Determine the (X, Y) coordinate at the center of the cell enclosing the given text.  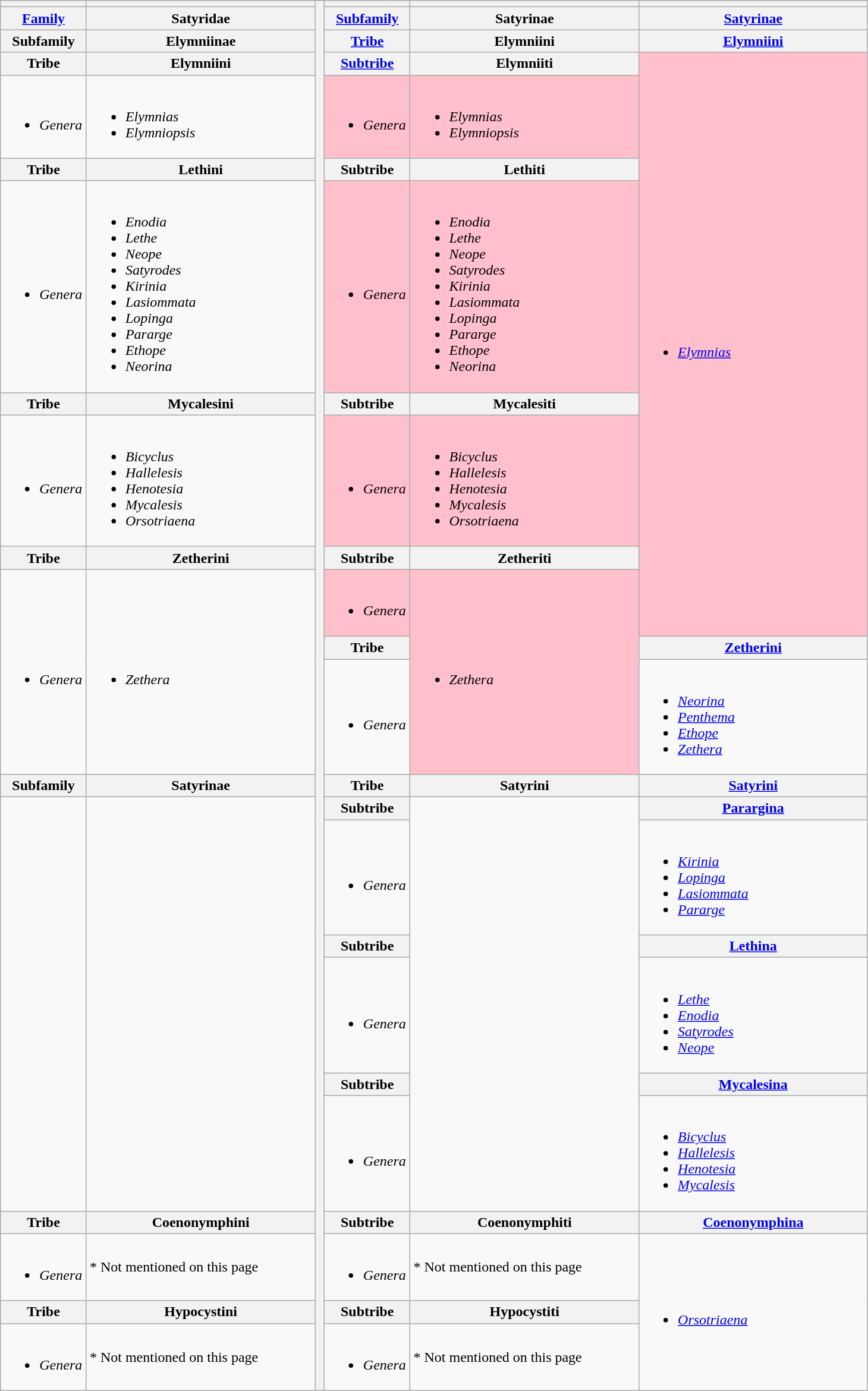
Zetheriti (524, 558)
Family (44, 18)
LetheEnodiaSatyrodesNeope (754, 1015)
Satyridae (201, 18)
Elymniiti (524, 64)
Coenonymphini (201, 1222)
KiriniaLopingaLasiommataPararge (754, 877)
Lethiti (524, 169)
BicyclusHallelesisHenotesiaMycalesis (754, 1153)
Mycalesina (754, 1084)
Hypocystiti (524, 1312)
Elymniinae (201, 41)
Mycalesiti (524, 404)
Mycalesini (201, 404)
Hypocystini (201, 1312)
Lethina (754, 946)
Elymnias (754, 344)
NeorinaPenthemaEthopeZethera (754, 716)
Orsotriaena (754, 1312)
Parargina (754, 808)
Lethini (201, 169)
Coenonymphina (754, 1222)
Coenonymphiti (524, 1222)
